From the cell containing the given text, extract its center point as (X, Y) coordinate. 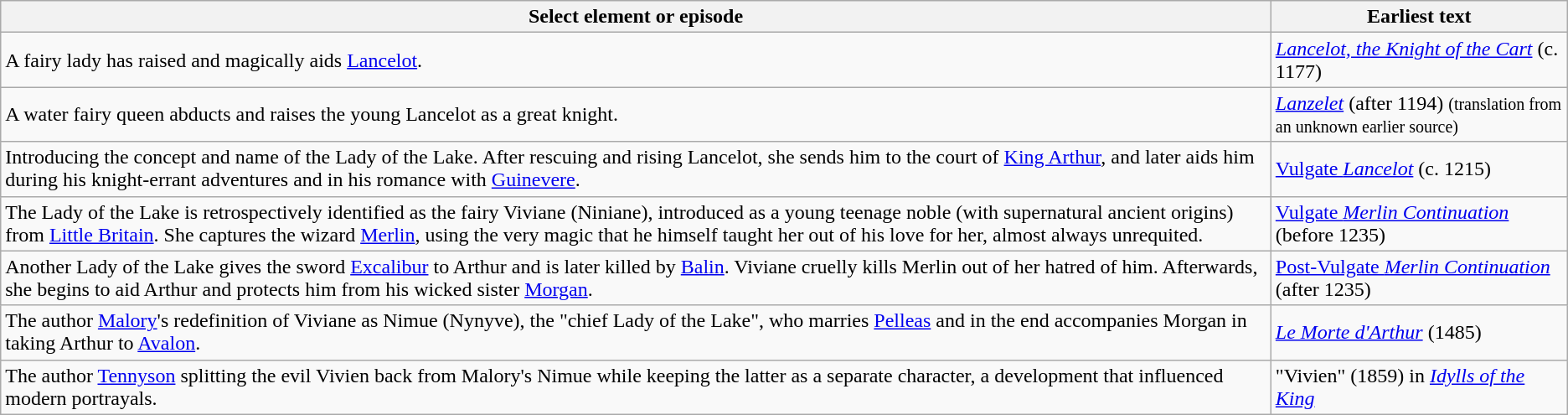
Select element or episode (637, 17)
Vulgate Lancelot (c. 1215) (1419, 169)
Post-Vulgate Merlin Continuation (after 1235) (1419, 278)
"Vivien" (1859) in Idylls of the King (1419, 387)
A water fairy queen abducts and raises the young Lancelot as a great knight. (637, 114)
Earliest text (1419, 17)
Vulgate Merlin Continuation (before 1235) (1419, 223)
A fairy lady has raised and magically aids Lancelot. (637, 60)
Lanzelet (after 1194) (translation from an unknown earlier source) (1419, 114)
Le Morte d'Arthur (1485) (1419, 332)
Lancelot, the Knight of the Cart (c. 1177) (1419, 60)
